Pinpoint the cell where the given text exists, returning its [x, y] midpoint coordinate. 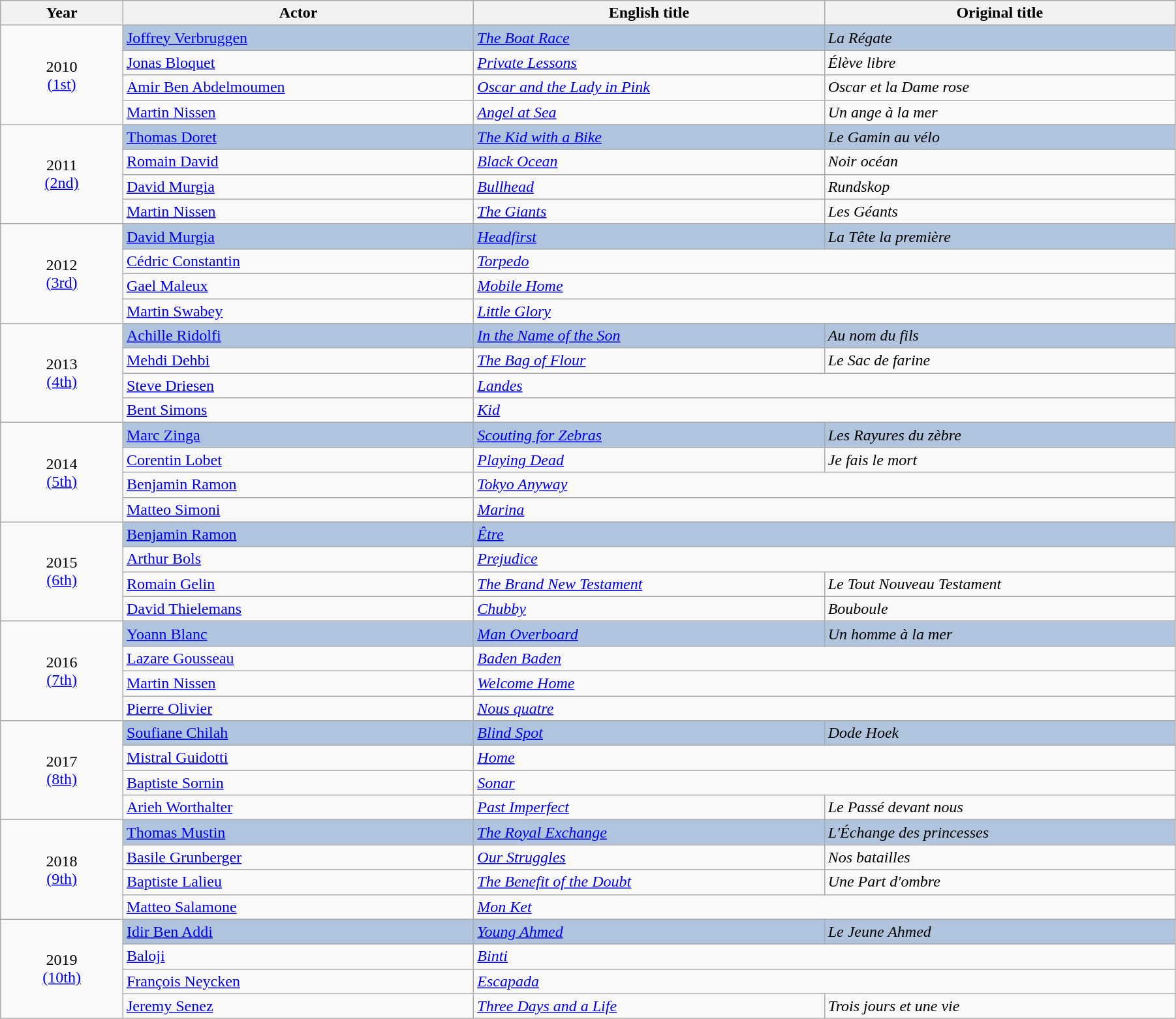
Scouting for Zebras [649, 435]
Our Struggles [649, 857]
Amir Ben Abdelmoumen [298, 87]
Corentin Lobet [298, 460]
Rundskop [1000, 187]
David Thielemans [298, 609]
La Tête la première [1000, 236]
Le Passé devant nous [1000, 808]
2012(3rd) [62, 273]
The Brand New Testament [649, 584]
The Royal Exchange [649, 832]
Bent Simons [298, 410]
Escapada [825, 981]
Binti [825, 956]
Welcome Home [825, 683]
Torpedo [825, 261]
Sonar [825, 783]
Little Glory [825, 311]
Baptiste Lalieu [298, 882]
The Benefit of the Doubt [649, 882]
Nos batailles [1000, 857]
Matteo Salamone [298, 907]
Angel at Sea [649, 112]
Mehdi Dehbi [298, 361]
Chubby [649, 609]
Man Overboard [649, 633]
Noir océan [1000, 162]
Le Tout Nouveau Testament [1000, 584]
Matteo Simoni [298, 509]
Un ange à la mer [1000, 112]
The Giants [649, 211]
Marc Zinga [298, 435]
Les Géants [1000, 211]
Cédric Constantin [298, 261]
Thomas Doret [298, 137]
Le Sac de farine [1000, 361]
Blind Spot [649, 733]
Year [62, 13]
Le Gamin au vélo [1000, 137]
Private Lessons [649, 63]
Bouboule [1000, 609]
2019(10th) [62, 969]
Les Rayures du zèbre [1000, 435]
Mon Ket [825, 907]
Au nom du fils [1000, 336]
English title [649, 13]
Three Days and a Life [649, 1006]
2010(1st) [62, 75]
L'Échange des princesses [1000, 832]
Baptiste Sornin [298, 783]
Je fais le mort [1000, 460]
Past Imperfect [649, 808]
Jeremy Senez [298, 1006]
Martin Swabey [298, 311]
Kid [825, 410]
Une Part d'ombre [1000, 882]
Home [825, 758]
Steve Driesen [298, 386]
Jonas Bloquet [298, 63]
Arieh Worthalter [298, 808]
Trois jours et une vie [1000, 1006]
Joffrey Verbruggen [298, 38]
Black Ocean [649, 162]
Bullhead [649, 187]
Tokyo Anyway [825, 485]
Gael Maleux [298, 286]
La Régate [1000, 38]
Nous quatre [825, 708]
Romain Gelin [298, 584]
Actor [298, 13]
Young Ahmed [649, 932]
2016(7th) [62, 671]
2015(6th) [62, 571]
Playing Dead [649, 460]
Le Jeune Ahmed [1000, 932]
2013(4th) [62, 373]
Marina [825, 509]
The Boat Race [649, 38]
Soufiane Chilah [298, 733]
Basile Grunberger [298, 857]
Mistral Guidotti [298, 758]
Oscar et la Dame rose [1000, 87]
2014(5th) [62, 472]
Dode Hoek [1000, 733]
Thomas Mustin [298, 832]
Yoann Blanc [298, 633]
2018(9th) [62, 870]
Baloji [298, 956]
Baden Baden [825, 658]
Prejudice [825, 559]
Headfirst [649, 236]
2011(2nd) [62, 174]
François Neycken [298, 981]
Lazare Gousseau [298, 658]
Pierre Olivier [298, 708]
Original title [1000, 13]
Achille Ridolfi [298, 336]
Mobile Home [825, 286]
In the Name of the Son [649, 336]
The Kid with a Bike [649, 137]
Être [825, 534]
Landes [825, 386]
Idir Ben Addi [298, 932]
The Bag of Flour [649, 361]
Romain David [298, 162]
Un homme à la mer [1000, 633]
Oscar and the Lady in Pink [649, 87]
Arthur Bols [298, 559]
Élève libre [1000, 63]
2017(8th) [62, 770]
